Find where the given text appears and provide that cell's center as (X, Y) coordinate. 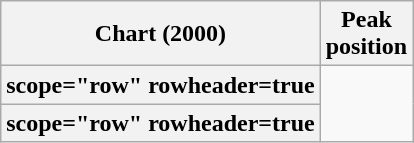
Chart (2000) (160, 34)
Peakposition (366, 34)
